Find where the given text appears and provide that cell's center as (X, Y) coordinate. 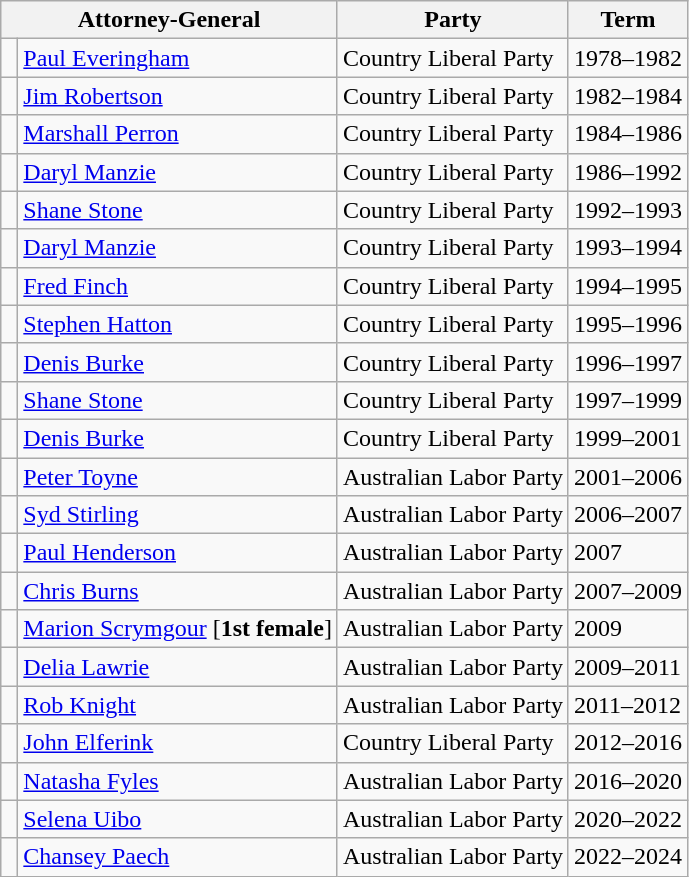
Natasha Fyles (178, 781)
2011–2012 (628, 705)
Peter Toyne (178, 477)
2022–2024 (628, 857)
Chansey Paech (178, 857)
1994–1995 (628, 286)
2016–2020 (628, 781)
1978–1982 (628, 58)
Selena Uibo (178, 819)
2006–2007 (628, 515)
1999–2001 (628, 438)
1986–1992 (628, 172)
Term (628, 20)
2009–2011 (628, 667)
Fred Finch (178, 286)
2007–2009 (628, 591)
1984–1986 (628, 134)
Delia Lawrie (178, 667)
1993–1994 (628, 248)
2012–2016 (628, 743)
2009 (628, 629)
1992–1993 (628, 210)
Party (452, 20)
2007 (628, 553)
Paul Henderson (178, 553)
Attorney-General (170, 20)
Marshall Perron (178, 134)
John Elferink (178, 743)
Stephen Hatton (178, 324)
Jim Robertson (178, 96)
1995–1996 (628, 324)
1982–1984 (628, 96)
2020–2022 (628, 819)
Paul Everingham (178, 58)
1996–1997 (628, 362)
Marion Scrymgour [1st female] (178, 629)
Rob Knight (178, 705)
2001–2006 (628, 477)
Chris Burns (178, 591)
1997–1999 (628, 400)
Syd Stirling (178, 515)
